Extract the (x, y) coordinate from the center of the cell holding the provided text.  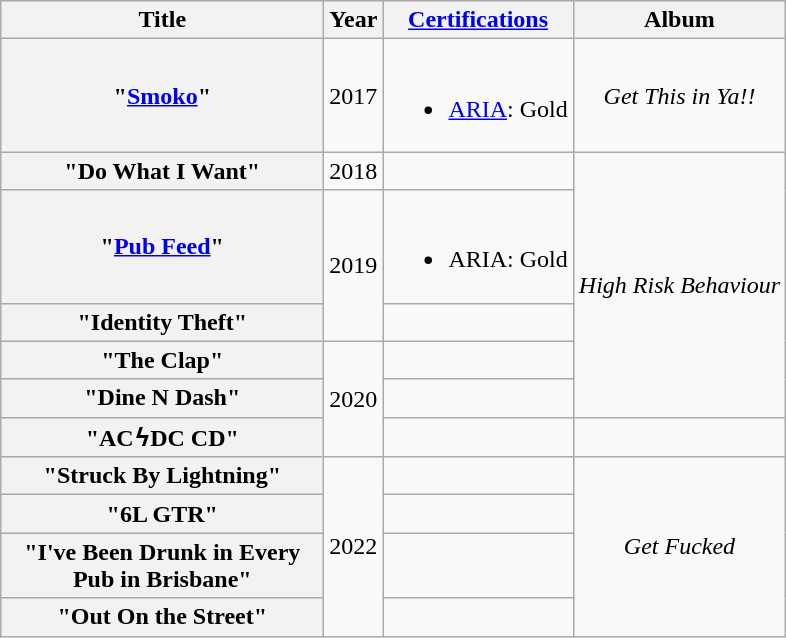
"6L GTR" (162, 514)
Title (162, 20)
2022 (354, 546)
"Smoko" (162, 96)
2018 (354, 171)
"Dine N Dash" (162, 398)
Get This in Ya!! (679, 96)
"ACϟDC CD" (162, 437)
"I've Been Drunk in Every Pub in Brisbane" (162, 566)
Certifications (478, 20)
High Risk Behaviour (679, 284)
"Struck By Lightning" (162, 476)
Album (679, 20)
"Do What I Want" (162, 171)
2019 (354, 266)
Year (354, 20)
"The Clap" (162, 360)
2020 (354, 399)
Get Fucked (679, 546)
2017 (354, 96)
"Pub Feed" (162, 246)
"Identity Theft" (162, 322)
"Out On the Street" (162, 617)
